Search for the cell housing the specified text and yield its (X, Y) center coordinate. 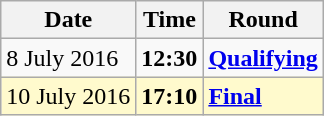
Round (263, 20)
Qualifying (263, 58)
Date (68, 20)
8 July 2016 (68, 58)
Time (170, 20)
10 July 2016 (68, 96)
17:10 (170, 96)
12:30 (170, 58)
Final (263, 96)
